Output the [x, y] coordinate of the center of the cell containing the given text.  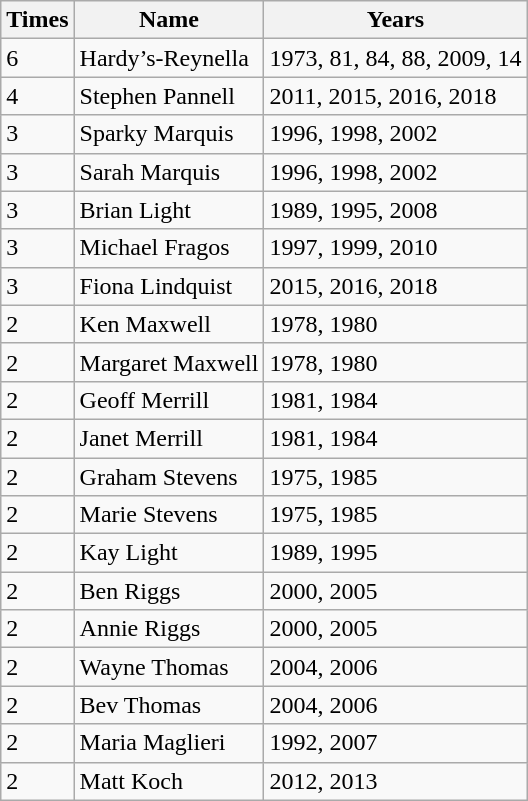
Ben Riggs [169, 591]
Name [169, 20]
Sarah Marquis [169, 172]
Stephen Pannell [169, 96]
2012, 2013 [396, 781]
2011, 2015, 2016, 2018 [396, 96]
Kay Light [169, 553]
1989, 1995, 2008 [396, 210]
Brian Light [169, 210]
1989, 1995 [396, 553]
Ken Maxwell [169, 324]
Times [38, 20]
Sparky Marquis [169, 134]
Janet Merrill [169, 438]
Geoff Merrill [169, 400]
4 [38, 96]
Years [396, 20]
Hardy’s-Reynella [169, 58]
Michael Fragos [169, 248]
1997, 1999, 2010 [396, 248]
2015, 2016, 2018 [396, 286]
1992, 2007 [396, 743]
Wayne Thomas [169, 667]
6 [38, 58]
Graham Stevens [169, 477]
Maria Maglieri [169, 743]
Annie Riggs [169, 629]
Fiona Lindquist [169, 286]
1973, 81, 84, 88, 2009, 14 [396, 58]
Matt Koch [169, 781]
Bev Thomas [169, 705]
Margaret Maxwell [169, 362]
Marie Stevens [169, 515]
